Determine the (X, Y) coordinate at the center of the cell enclosing the given text.  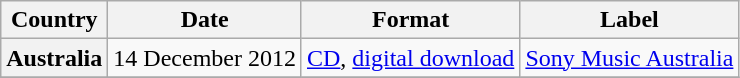
CD, digital download (410, 58)
Sony Music Australia (630, 58)
14 December 2012 (205, 58)
Format (410, 20)
Date (205, 20)
Country (54, 20)
Label (630, 20)
Australia (54, 58)
